From the cell containing the given text, extract its center point as (X, Y) coordinate. 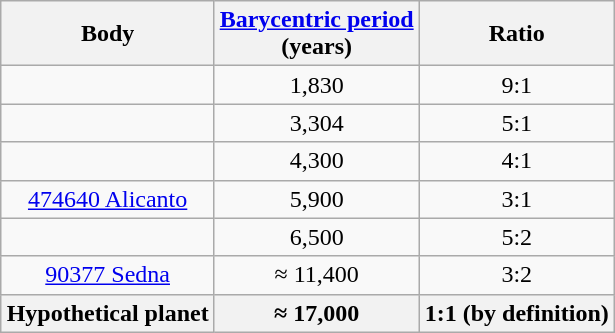
Barycentric period(years) (316, 34)
4:1 (516, 161)
6,500 (316, 237)
5:1 (516, 123)
9:1 (516, 85)
474640 Alicanto (108, 199)
1:1 (by definition) (516, 313)
90377 Sedna (108, 275)
≈ 17,000 (316, 313)
≈ 11,400 (316, 275)
1,830 (316, 85)
4,300 (316, 161)
3:1 (516, 199)
Ratio (516, 34)
Body (108, 34)
3,304 (316, 123)
Hypothetical planet (108, 313)
5:2 (516, 237)
5,900 (316, 199)
3:2 (516, 275)
